Capture the cell that displays the provided text and extract its (X, Y) central coordinate. 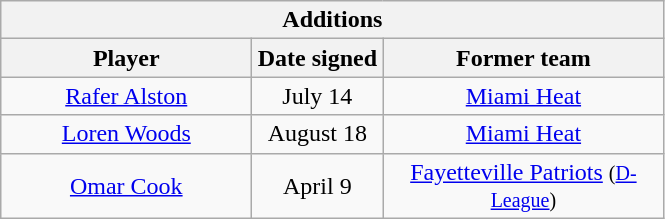
Former team (524, 58)
July 14 (318, 96)
Fayetteville Patriots (D-League) (524, 186)
Omar Cook (126, 186)
Additions (332, 20)
August 18 (318, 134)
Loren Woods (126, 134)
Rafer Alston (126, 96)
April 9 (318, 186)
Player (126, 58)
Date signed (318, 58)
